Locate the cell with the specified text and output its (X, Y) center coordinate. 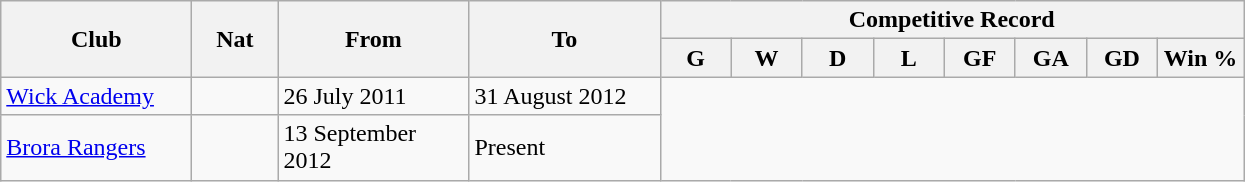
Competitive Record (952, 20)
13 September 2012 (374, 148)
Wick Academy (96, 96)
D (838, 58)
G (696, 58)
L (908, 58)
GF (980, 58)
Club (96, 39)
W (766, 58)
Nat (235, 39)
GD (1122, 58)
Present (564, 148)
To (564, 39)
GA (1050, 58)
From (374, 39)
26 July 2011 (374, 96)
Win % (1200, 58)
Brora Rangers (96, 148)
31 August 2012 (564, 96)
